Scan for the cell matching the given text and deliver its [x, y] coordinate at center. 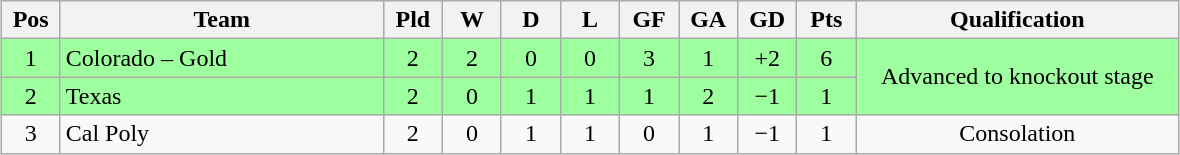
Pld [412, 20]
GF [650, 20]
+2 [768, 58]
6 [826, 58]
Advanced to knockout stage [1018, 77]
Qualification [1018, 20]
Colorado – Gold [222, 58]
GA [708, 20]
W [472, 20]
D [530, 20]
Pts [826, 20]
L [590, 20]
Consolation [1018, 134]
Cal Poly [222, 134]
Texas [222, 96]
Pos [30, 20]
GD [768, 20]
Team [222, 20]
